Detect which cell encompasses the target text, then output its (X, Y) center coordinate. 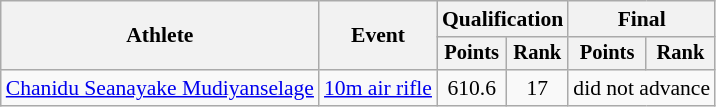
Chanidu Seanayake Mudiyanselage (160, 88)
Qualification (502, 19)
did not advance (642, 88)
Athlete (160, 36)
10m air rifle (378, 88)
Event (378, 36)
610.6 (472, 88)
17 (537, 88)
Final (642, 19)
